Provide the [X, Y] coordinate of the cell's center where the given text is located.  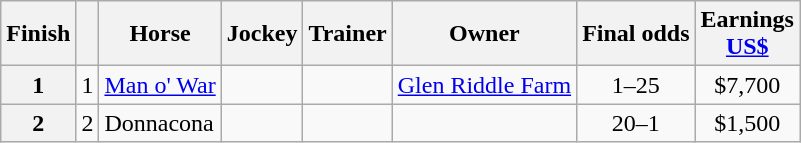
$7,700 [747, 85]
Trainer [348, 34]
$1,500 [747, 123]
Horse [160, 34]
Glen Riddle Farm [484, 85]
1–25 [636, 85]
20–1 [636, 123]
Final odds [636, 34]
Finish [38, 34]
Man o' War [160, 85]
Donnacona [160, 123]
Owner [484, 34]
Jockey [262, 34]
EarningsUS$ [747, 34]
